Determine the (x, y) coordinate at the center of the cell enclosing the given text.  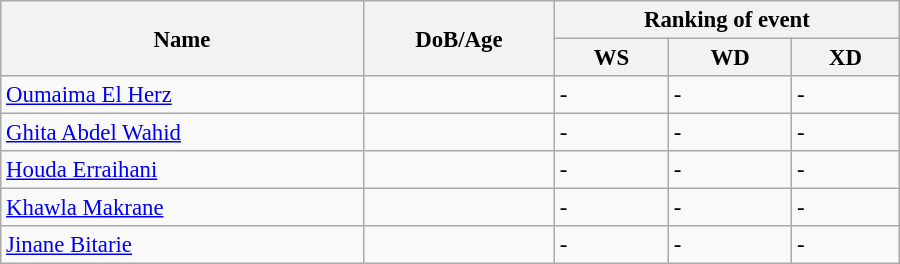
WD (730, 58)
Khawla Makrane (182, 208)
Houda Erraihani (182, 170)
Name (182, 38)
Ghita Abdel Wahid (182, 133)
DoB/Age (458, 38)
Oumaima El Herz (182, 95)
Jinane Bitarie (182, 245)
XD (846, 58)
Ranking of event (728, 20)
WS (612, 58)
